From the cell containing the given text, extract its center point as (X, Y) coordinate. 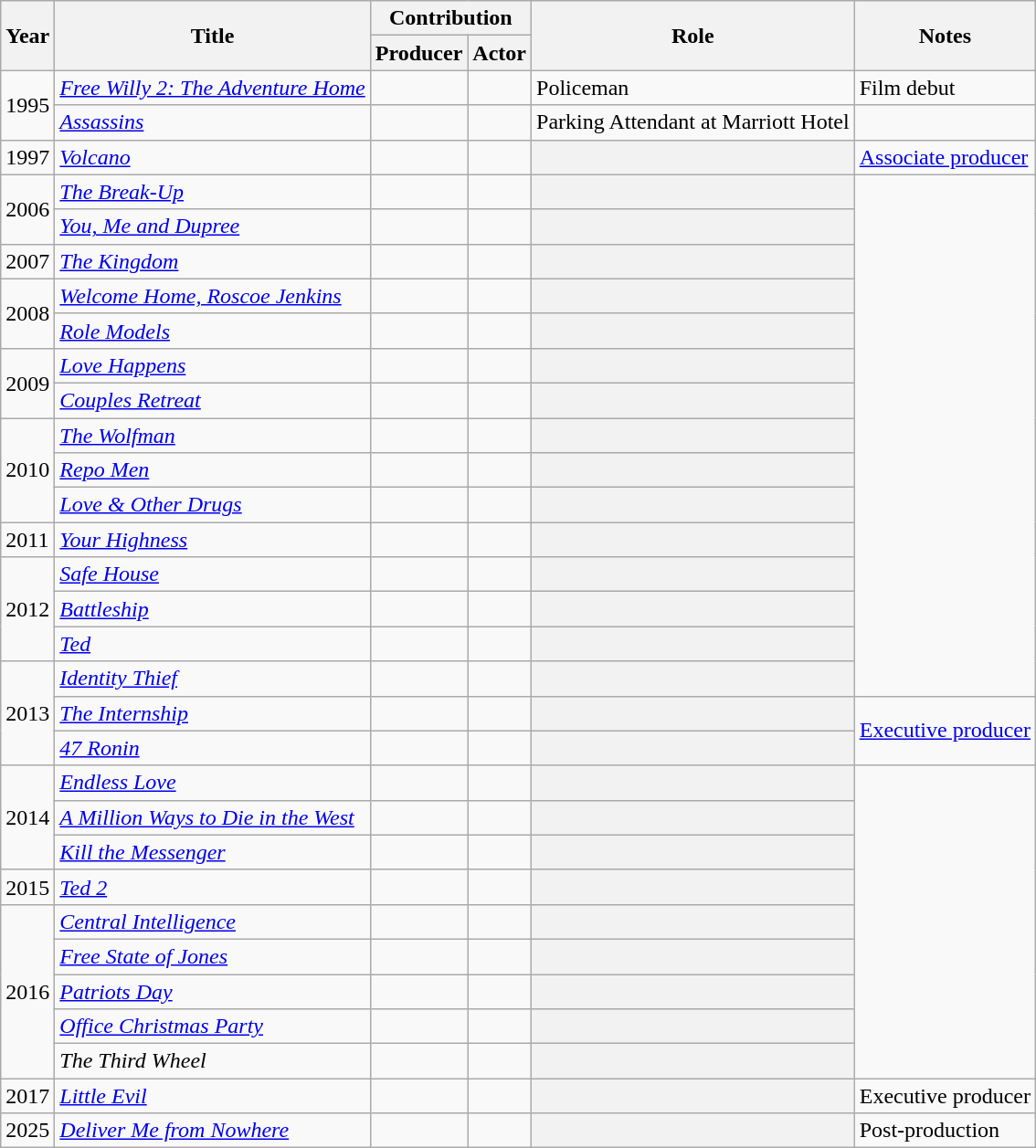
Role Models (212, 331)
The Internship (212, 713)
Ted (212, 644)
Your Highness (212, 540)
Parking Attendant at Marriott Hotel (693, 122)
The Break-Up (212, 192)
2009 (27, 383)
2008 (27, 313)
Patriots Day (212, 991)
Policeman (693, 88)
2016 (27, 991)
Identity Thief (212, 679)
2013 (27, 713)
2015 (27, 887)
2006 (27, 209)
Notes (945, 36)
2012 (27, 609)
Ted 2 (212, 887)
Actor (500, 53)
Volcano (212, 157)
Year (27, 36)
Office Christmas Party (212, 1027)
Love Happens (212, 365)
Title (212, 36)
47 Ronin (212, 748)
Welcome Home, Roscoe Jenkins (212, 296)
Couples Retreat (212, 400)
Post-production (945, 1131)
Love & Other Drugs (212, 505)
2014 (27, 817)
Little Evil (212, 1096)
2007 (27, 261)
2017 (27, 1096)
Producer (418, 53)
1995 (27, 105)
Assassins (212, 122)
The Third Wheel (212, 1061)
Central Intelligence (212, 922)
A Million Ways to Die in the West (212, 817)
Repo Men (212, 470)
Deliver Me from Nowhere (212, 1131)
2010 (27, 470)
Kill the Messenger (212, 852)
2025 (27, 1131)
The Kingdom (212, 261)
Contribution (450, 18)
Battleship (212, 609)
Safe House (212, 574)
Free State of Jones (212, 956)
The Wolfman (212, 436)
Film debut (945, 88)
You, Me and Dupree (212, 226)
1997 (27, 157)
2011 (27, 540)
Role (693, 36)
Free Willy 2: The Adventure Home (212, 88)
Endless Love (212, 783)
Associate producer (945, 157)
